Detect which cell encompasses the target text, then output its (x, y) center coordinate. 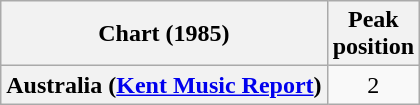
2 (373, 85)
Chart (1985) (164, 34)
Australia (Kent Music Report) (164, 85)
Peakposition (373, 34)
